From the cell containing the given text, extract its center point as [X, Y] coordinate. 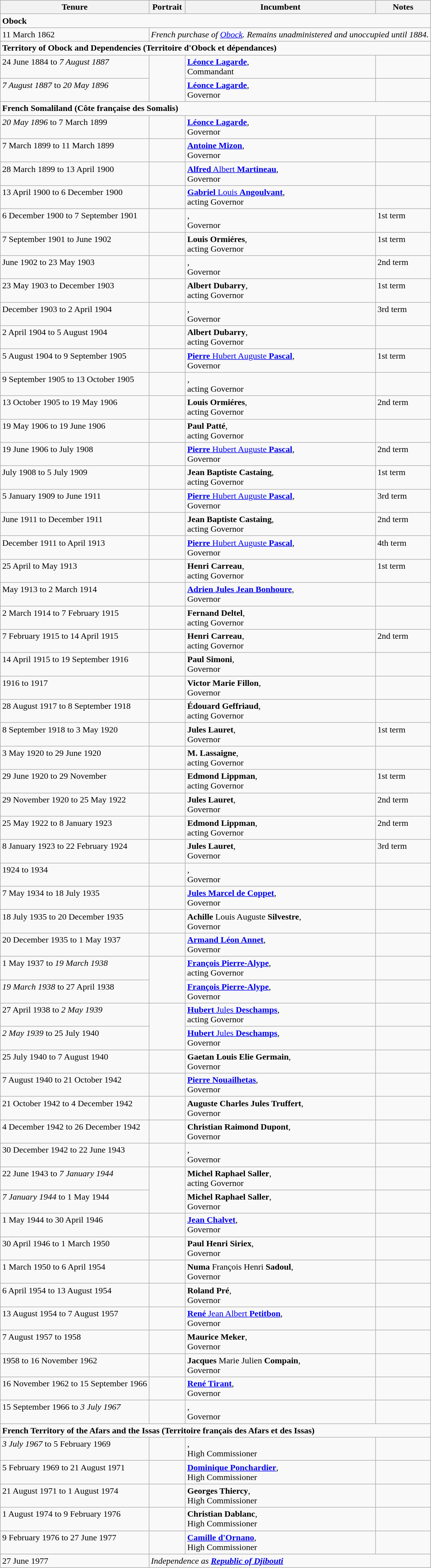
19 May 1906 to 19 June 1906 [75, 431]
François Pierre-Alype, Governor [280, 991]
Édouard Geffriaud, acting Governor [280, 711]
Territory of Obock and Dependencies (Territoire d'Obock et dépendances) [216, 48]
Antoine Mizon, Governor [280, 150]
Achille Louis Auguste Silvestre, Governor [280, 921]
13 October 1905 to 19 May 1906 [75, 407]
Numa François Henri Sadoul, Governor [280, 1272]
June 1911 to December 1911 [75, 524]
25 April to May 1913 [75, 571]
French purchase of Obock. Remains unadministered and unoccupied until 1884. [290, 34]
9 September 1905 to 13 October 1905 [75, 384]
Maurice Meker, Governor [280, 1341]
1924 to 1934 [75, 875]
25 July 1940 to 7 August 1940 [75, 1061]
Jules Marcel de Coppet, Governor [280, 898]
Paul Henri Siriex, Governor [280, 1248]
Portrait [167, 7]
René Tirant, Governor [280, 1389]
7 August 1887 to 20 May 1896 [75, 90]
Tenure [75, 7]
30 December 1942 to 22 June 1943 [75, 1155]
20 December 1935 to 1 May 1937 [75, 944]
6 April 1954 to 13 August 1954 [75, 1295]
Hubert Jules Deschamps, acting Governor [280, 1015]
Camille d'Ornano, High Commissioner [280, 1543]
Fernand Deltel, acting Governor [280, 618]
1 August 1974 to 9 February 1976 [75, 1519]
7 January 1944 to 1 May 1944 [75, 1201]
1916 to 1917 [75, 688]
Pierre Nouailhetas, Governor [280, 1085]
21 October 1942 to 4 December 1942 [75, 1108]
December 1903 to 2 April 1904 [75, 314]
Gabriel Louis Angoulvant, acting Governor [280, 197]
19 June 1906 to July 1908 [75, 454]
1 May 1937 to 19 March 1938 [75, 968]
22 June 1943 to 7 January 1944 [75, 1178]
5 January 1909 to June 1911 [75, 501]
4 December 1942 to 26 December 1942 [75, 1132]
7 August 1957 to 1958 [75, 1341]
1958 to 16 November 1962 [75, 1365]
5 August 1904 to 9 September 1905 [75, 360]
24 June 1884 to 7 August 1887 [75, 67]
, High Commissioner [280, 1449]
Alfred Albert Martineau, Governor [280, 174]
Paul Patté, acting Governor [280, 431]
16 November 1962 to 15 September 1966 [75, 1389]
Léonce Lagarde, Commandant [280, 67]
7 August 1940 to 21 October 1942 [75, 1085]
27 April 1938 to 2 May 1939 [75, 1015]
19 March 1938 to 27 April 1938 [75, 991]
27 June 1977 [75, 1561]
29 June 1920 to 29 November [75, 781]
Jacques Marie Julien Compain, Governor [280, 1365]
8 September 1918 to 3 May 1920 [75, 735]
2 April 1904 to 5 August 1904 [75, 338]
December 1911 to April 1913 [75, 547]
1 March 1950 to 6 April 1954 [75, 1272]
May 1913 to 2 March 1914 [75, 594]
7 February 1915 to 14 April 1915 [75, 641]
7 September 1901 to June 1902 [75, 243]
Hubert Jules Deschamps, Governor [280, 1038]
3 July 1967 to 5 February 1969 [75, 1449]
Notes [403, 7]
14 April 1915 to 19 September 1916 [75, 664]
July 1908 to 5 July 1909 [75, 478]
Christian Dablanc, High Commissioner [280, 1519]
7 May 1934 to 18 July 1935 [75, 898]
13 August 1954 to 7 August 1957 [75, 1318]
French Somaliland (Côte française des Somalis) [216, 108]
28 March 1899 to 13 April 1900 [75, 174]
Armand Léon Annet, Governor [280, 944]
30 April 1946 to 1 March 1950 [75, 1248]
Independence as Republic of Djibouti [290, 1561]
7 March 1899 to 11 March 1899 [75, 150]
Gaetan Louis Elie Germain, Governor [280, 1061]
Paul Simoni, Governor [280, 664]
French Territory of the Afars and the Issas (Territoire français des Afars et des Issas) [216, 1430]
Christian Raimond Dupont, Governor [280, 1132]
Roland Pré, Governor [280, 1295]
François Pierre-Alype, acting Governor [280, 968]
29 November 1920 to 25 May 1922 [75, 804]
4th term [403, 547]
21 August 1971 to 1 August 1974 [75, 1496]
Adrien Jules Jean Bonhoure, Governor [280, 594]
1 May 1944 to 30 April 1946 [75, 1225]
6 December 1900 to 7 September 1901 [75, 220]
5 February 1969 to 21 August 1971 [75, 1472]
Michel Raphael Saller, acting Governor [280, 1178]
20 May 1896 to 7 March 1899 [75, 127]
, acting Governor [280, 384]
Incumbent [280, 7]
Michel Raphael Saller, Governor [280, 1201]
Dominique Ponchardier, High Commissioner [280, 1472]
9 February 1976 to 27 June 1977 [75, 1543]
11 March 1862 [75, 34]
June 1902 to 23 May 1903 [75, 267]
2 May 1939 to 25 July 1940 [75, 1038]
25 May 1922 to 8 January 1923 [75, 828]
Jean Chalvet, Governor [280, 1225]
13 April 1900 to 6 December 1900 [75, 197]
M. Lassaigne, acting Governor [280, 758]
8 January 1923 to 22 February 1924 [75, 851]
Auguste Charles Jules Truffert, Governor [280, 1108]
28 August 1917 to 8 September 1918 [75, 711]
Victor Marie Fillon, Governor [280, 688]
23 May 1903 to December 1903 [75, 291]
15 September 1966 to 3 July 1967 [75, 1412]
2 March 1914 to 7 February 1915 [75, 618]
René Jean Albert Petitbon, Governor [280, 1318]
18 July 1935 to 20 December 1935 [75, 921]
3 May 1920 to 29 June 1920 [75, 758]
Georges Thiercy, High Commissioner [280, 1496]
Obock [216, 21]
